Find where the given text appears and provide that cell's center as [x, y] coordinate. 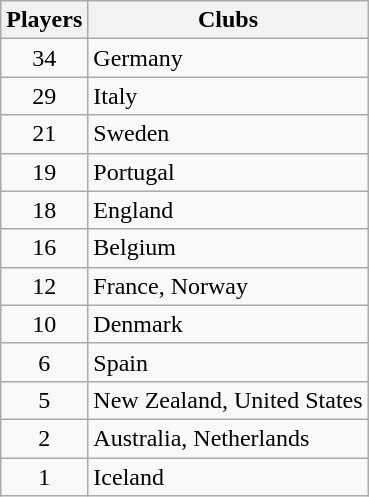
France, Norway [228, 286]
Australia, Netherlands [228, 438]
Belgium [228, 248]
Players [44, 20]
10 [44, 324]
1 [44, 477]
5 [44, 400]
Spain [228, 362]
21 [44, 134]
29 [44, 96]
Sweden [228, 134]
34 [44, 58]
12 [44, 286]
Denmark [228, 324]
Italy [228, 96]
16 [44, 248]
Iceland [228, 477]
19 [44, 172]
England [228, 210]
6 [44, 362]
New Zealand, United States [228, 400]
2 [44, 438]
18 [44, 210]
Portugal [228, 172]
Germany [228, 58]
Clubs [228, 20]
